Detect which cell encompasses the target text, then output its (x, y) center coordinate. 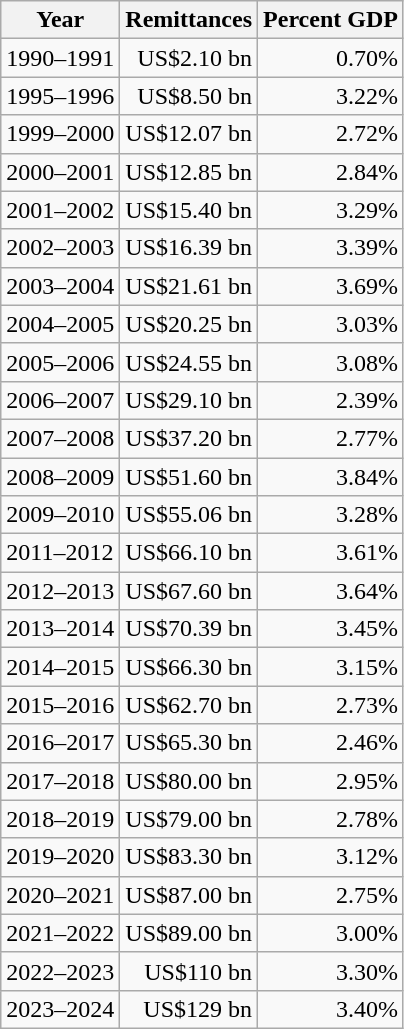
2008–2009 (60, 477)
US$79.00 bn (189, 819)
2000–2001 (60, 172)
3.30% (331, 971)
3.12% (331, 857)
3.84% (331, 477)
3.39% (331, 248)
US$55.06 bn (189, 515)
US$70.39 bn (189, 629)
2003–2004 (60, 286)
US$66.30 bn (189, 667)
2001–2002 (60, 210)
3.28% (331, 515)
2002–2003 (60, 248)
2007–2008 (60, 438)
3.29% (331, 210)
2022–2023 (60, 971)
2004–2005 (60, 324)
US$24.55 bn (189, 362)
1995–1996 (60, 96)
2012–2013 (60, 591)
2.46% (331, 743)
3.22% (331, 96)
2005–2006 (60, 362)
2.39% (331, 400)
US$110 bn (189, 971)
2017–2018 (60, 781)
3.00% (331, 933)
0.70% (331, 58)
US$51.60 bn (189, 477)
US$15.40 bn (189, 210)
2021–2022 (60, 933)
2013–2014 (60, 629)
2016–2017 (60, 743)
2014–2015 (60, 667)
US$66.10 bn (189, 553)
US$8.50 bn (189, 96)
US$16.39 bn (189, 248)
3.45% (331, 629)
2.75% (331, 895)
3.64% (331, 591)
US$12.85 bn (189, 172)
2.72% (331, 134)
2.77% (331, 438)
2019–2020 (60, 857)
2009–2010 (60, 515)
US$87.00 bn (189, 895)
1990–1991 (60, 58)
US$37.20 bn (189, 438)
US$129 bn (189, 1009)
3.08% (331, 362)
2.95% (331, 781)
Remittances (189, 20)
2.84% (331, 172)
US$21.61 bn (189, 286)
Year (60, 20)
US$65.30 bn (189, 743)
3.61% (331, 553)
2.73% (331, 705)
3.40% (331, 1009)
US$29.10 bn (189, 400)
1999–2000 (60, 134)
Percent GDP (331, 20)
US$83.30 bn (189, 857)
US$20.25 bn (189, 324)
2015–2016 (60, 705)
US$89.00 bn (189, 933)
US$80.00 bn (189, 781)
US$2.10 bn (189, 58)
2023–2024 (60, 1009)
3.15% (331, 667)
3.69% (331, 286)
2020–2021 (60, 895)
US$67.60 bn (189, 591)
2.78% (331, 819)
US$12.07 bn (189, 134)
2018–2019 (60, 819)
2006–2007 (60, 400)
3.03% (331, 324)
US$62.70 bn (189, 705)
2011–2012 (60, 553)
